Extract the [x, y] coordinate from the center of the cell holding the provided text.  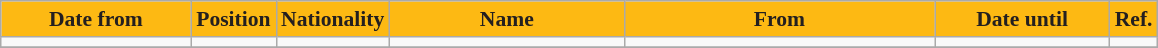
Name [506, 19]
From [779, 19]
Position [234, 19]
Date until [1022, 19]
Nationality [332, 19]
Ref. [1134, 19]
Date from [96, 19]
